Detect which cell encompasses the target text, then output its [x, y] center coordinate. 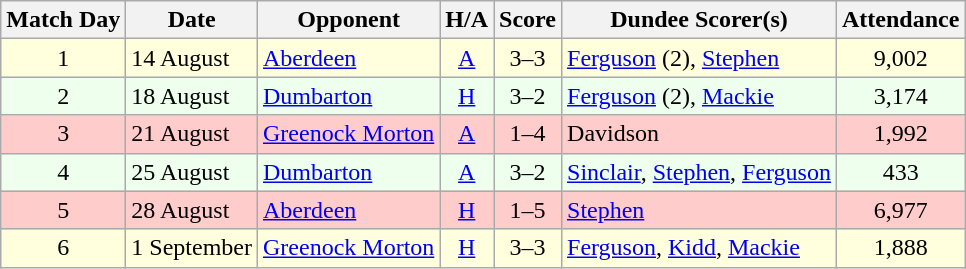
1–4 [528, 134]
6,977 [900, 210]
3 [64, 134]
Dundee Scorer(s) [700, 20]
18 August [192, 96]
1–5 [528, 210]
Sinclair, Stephen, Ferguson [700, 172]
2 [64, 96]
Match Day [64, 20]
Opponent [348, 20]
21 August [192, 134]
28 August [192, 210]
433 [900, 172]
Ferguson, Kidd, Mackie [700, 248]
Score [528, 20]
Ferguson (2), Mackie [700, 96]
Date [192, 20]
25 August [192, 172]
4 [64, 172]
1,992 [900, 134]
14 August [192, 58]
1,888 [900, 248]
9,002 [900, 58]
H/A [467, 20]
1 [64, 58]
Davidson [700, 134]
Ferguson (2), Stephen [700, 58]
Stephen [700, 210]
1 September [192, 248]
3,174 [900, 96]
5 [64, 210]
Attendance [900, 20]
6 [64, 248]
